Pinpoint the cell where the given text exists, returning its [x, y] midpoint coordinate. 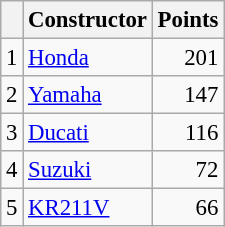
2 [12, 95]
1 [12, 58]
66 [188, 208]
147 [188, 95]
KR211V [88, 208]
Honda [88, 58]
5 [12, 208]
72 [188, 170]
3 [12, 133]
Constructor [88, 20]
201 [188, 58]
4 [12, 170]
Ducati [88, 133]
Yamaha [88, 95]
116 [188, 133]
Suzuki [88, 170]
Points [188, 20]
